Determine the (X, Y) coordinate at the center of the cell enclosing the given text.  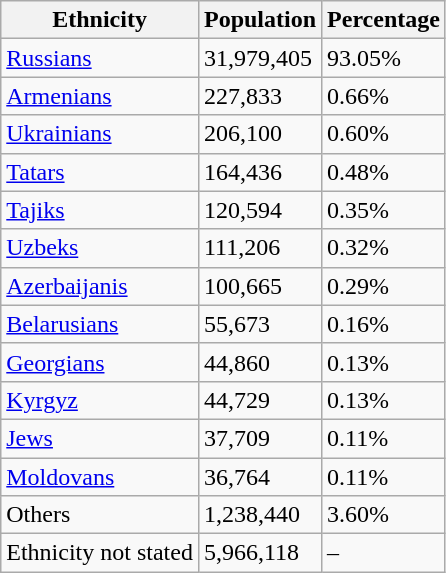
93.05% (384, 58)
Population (260, 20)
0.35% (384, 210)
Tajiks (100, 210)
0.32% (384, 248)
164,436 (260, 172)
Russians (100, 58)
100,665 (260, 286)
3.60% (384, 515)
1,238,440 (260, 515)
44,729 (260, 400)
111,206 (260, 248)
Kyrgyz (100, 400)
Percentage (384, 20)
31,979,405 (260, 58)
0.16% (384, 324)
206,100 (260, 134)
36,764 (260, 477)
Ukrainians (100, 134)
227,833 (260, 96)
Uzbeks (100, 248)
0.66% (384, 96)
Tatars (100, 172)
Others (100, 515)
37,709 (260, 438)
120,594 (260, 210)
5,966,118 (260, 553)
Azerbaijanis (100, 286)
55,673 (260, 324)
0.29% (384, 286)
0.60% (384, 134)
Belarusians (100, 324)
– (384, 553)
Georgians (100, 362)
0.48% (384, 172)
Moldovans (100, 477)
Jews (100, 438)
Armenians (100, 96)
Ethnicity (100, 20)
44,860 (260, 362)
Ethnicity not stated (100, 553)
